Determine the (x, y) coordinate at the center of the cell enclosing the given text.  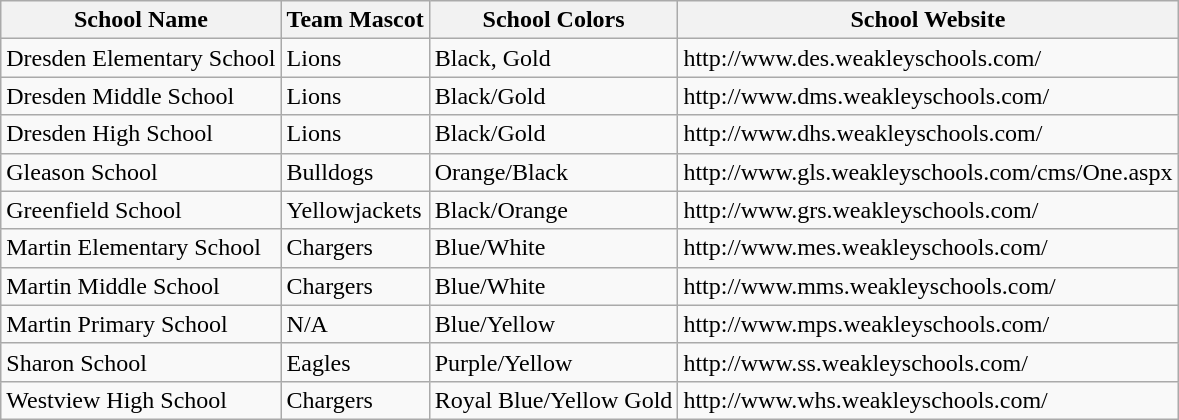
Eagles (355, 362)
http://www.dhs.weakleyschools.com/ (928, 134)
Dresden Middle School (141, 96)
http://www.dms.weakleyschools.com/ (928, 96)
http://www.mes.weakleyschools.com/ (928, 248)
Westview High School (141, 400)
http://www.mms.weakleyschools.com/ (928, 286)
http://www.grs.weakleyschools.com/ (928, 210)
Yellowjackets (355, 210)
Sharon School (141, 362)
School Website (928, 20)
Black/Orange (554, 210)
Dresden High School (141, 134)
http://www.ss.weakleyschools.com/ (928, 362)
Dresden Elementary School (141, 58)
Orange/Black (554, 172)
http://www.whs.weakleyschools.com/ (928, 400)
Martin Primary School (141, 324)
Blue/Yellow (554, 324)
http://www.des.weakleyschools.com/ (928, 58)
School Colors (554, 20)
Purple/Yellow (554, 362)
Gleason School (141, 172)
Martin Middle School (141, 286)
http://www.mps.weakleyschools.com/ (928, 324)
N/A (355, 324)
Royal Blue/Yellow Gold (554, 400)
Martin Elementary School (141, 248)
Bulldogs (355, 172)
Greenfield School (141, 210)
Black, Gold (554, 58)
School Name (141, 20)
Team Mascot (355, 20)
http://www.gls.weakleyschools.com/cms/One.aspx (928, 172)
